Return the (X, Y) coordinate for the center point of the cell that contains the specified text.  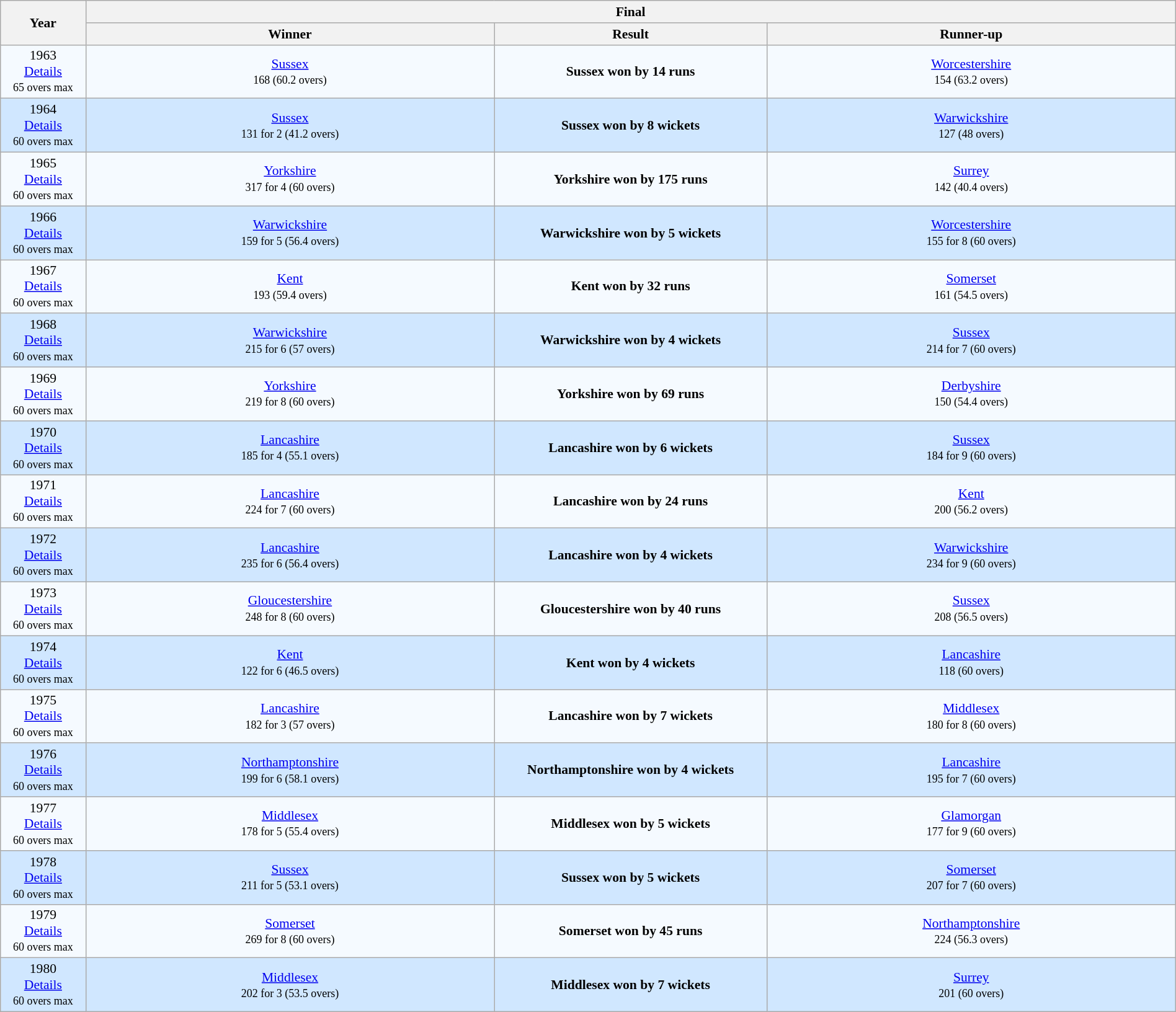
Warwickshire won by 5 wickets (630, 233)
Middlesex202 for 3 (53.5 overs) (290, 985)
Kent193 (59.4 overs) (290, 286)
Warwickshire won by 4 wickets (630, 341)
Somerset269 for 8 (60 overs) (290, 931)
Kent200 (56.2 overs) (971, 501)
Lancashire118 (60 overs) (971, 662)
Warwickshire127 (48 overs) (971, 125)
Worcestershire154 (63.2 overs) (971, 72)
Lancashire won by 7 wickets (630, 717)
Derbyshire150 (54.4 overs) (971, 394)
1969Details60 overs max (43, 394)
Runner-up (971, 34)
1979Details60 overs max (43, 931)
Yorkshire317 for 4 (60 overs) (290, 180)
Winner (290, 34)
1974Details60 overs max (43, 662)
Warwickshire234 for 9 (60 overs) (971, 556)
1966Details60 overs max (43, 233)
1971Details60 overs max (43, 501)
1978Details60 overs max (43, 878)
Lancashire won by 24 runs (630, 501)
Sussex168 (60.2 overs) (290, 72)
Lancashire195 for 7 (60 overs) (971, 770)
Northamptonshire199 for 6 (58.1 overs) (290, 770)
1970Details60 overs max (43, 448)
Sussex131 for 2 (41.2 overs) (290, 125)
Warwickshire159 for 5 (56.4 overs) (290, 233)
Worcestershire155 for 8 (60 overs) (971, 233)
Yorkshire won by 175 runs (630, 180)
Sussex184 for 9 (60 overs) (971, 448)
Kent won by 32 runs (630, 286)
1980Details60 overs max (43, 985)
Northamptonshire won by 4 wickets (630, 770)
1963Details65 overs max (43, 72)
1965Details60 overs max (43, 180)
Northamptonshire224 (56.3 overs) (971, 931)
Sussex won by 14 runs (630, 72)
Yorkshire219 for 8 (60 overs) (290, 394)
1975Details60 overs max (43, 717)
Sussex211 for 5 (53.1 overs) (290, 878)
Gloucestershire248 for 8 (60 overs) (290, 609)
Kent won by 4 wickets (630, 662)
Year (43, 22)
1977Details60 overs max (43, 823)
Warwickshire215 for 6 (57 overs) (290, 341)
1967Details60 overs max (43, 286)
Lancashire won by 4 wickets (630, 556)
Final (630, 12)
Lancashire182 for 3 (57 overs) (290, 717)
Result (630, 34)
Somerset won by 45 runs (630, 931)
Lancashire185 for 4 (55.1 overs) (290, 448)
Lancashire235 for 6 (56.4 overs) (290, 556)
Surrey142 (40.4 overs) (971, 180)
Middlesex178 for 5 (55.4 overs) (290, 823)
Sussex won by 5 wickets (630, 878)
1964Details60 overs max (43, 125)
1973Details60 overs max (43, 609)
Middlesex180 for 8 (60 overs) (971, 717)
1976Details60 overs max (43, 770)
Gloucestershire won by 40 runs (630, 609)
Middlesex won by 7 wickets (630, 985)
Somerset161 (54.5 overs) (971, 286)
1972Details60 overs max (43, 556)
Yorkshire won by 69 runs (630, 394)
Sussex208 (56.5 overs) (971, 609)
Glamorgan177 for 9 (60 overs) (971, 823)
Somerset207 for 7 (60 overs) (971, 878)
1968Details60 overs max (43, 341)
Middlesex won by 5 wickets (630, 823)
Sussex won by 8 wickets (630, 125)
Sussex214 for 7 (60 overs) (971, 341)
Kent122 for 6 (46.5 overs) (290, 662)
Lancashire224 for 7 (60 overs) (290, 501)
Surrey201 (60 overs) (971, 985)
Lancashire won by 6 wickets (630, 448)
